Identify which cell holds the provided text, then report its (x, y) central coordinate. 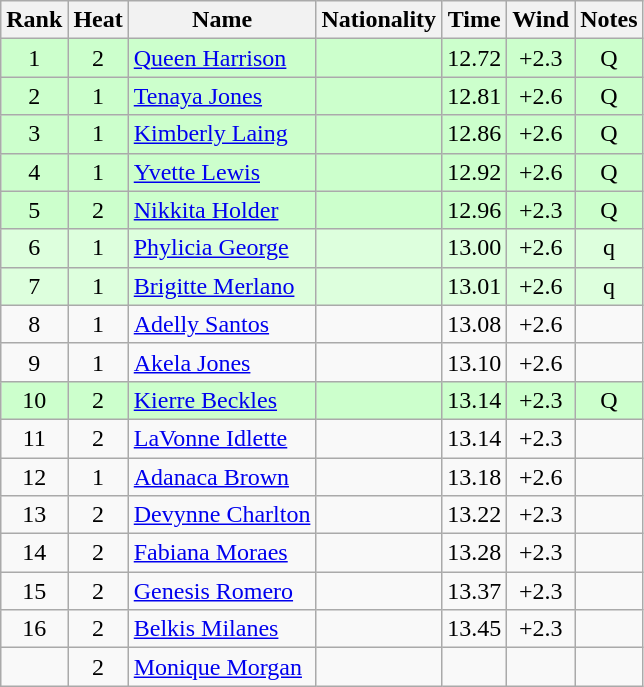
13.22 (474, 515)
7 (34, 286)
13.08 (474, 324)
Genesis Romero (222, 591)
13.18 (474, 477)
Adelly Santos (222, 324)
Notes (609, 20)
12.96 (474, 210)
Nationality (379, 20)
13.10 (474, 362)
Name (222, 20)
Yvette Lewis (222, 172)
Fabiana Moraes (222, 553)
Belkis Milanes (222, 629)
6 (34, 248)
Rank (34, 20)
Tenaya Jones (222, 96)
13.28 (474, 553)
3 (34, 134)
10 (34, 400)
13.37 (474, 591)
11 (34, 438)
Nikkita Holder (222, 210)
Wind (541, 20)
12 (34, 477)
LaVonne Idlette (222, 438)
12.86 (474, 134)
12.81 (474, 96)
Adanaca Brown (222, 477)
Heat (98, 20)
Monique Morgan (222, 667)
9 (34, 362)
13.45 (474, 629)
14 (34, 553)
Akela Jones (222, 362)
5 (34, 210)
12.92 (474, 172)
15 (34, 591)
13.00 (474, 248)
8 (34, 324)
Queen Harrison (222, 58)
4 (34, 172)
12.72 (474, 58)
Phylicia George (222, 248)
13 (34, 515)
Kierre Beckles (222, 400)
Brigitte Merlano (222, 286)
Devynne Charlton (222, 515)
Kimberly Laing (222, 134)
13.01 (474, 286)
16 (34, 629)
Time (474, 20)
